Find where the given text appears and provide that cell's center as [x, y] coordinate. 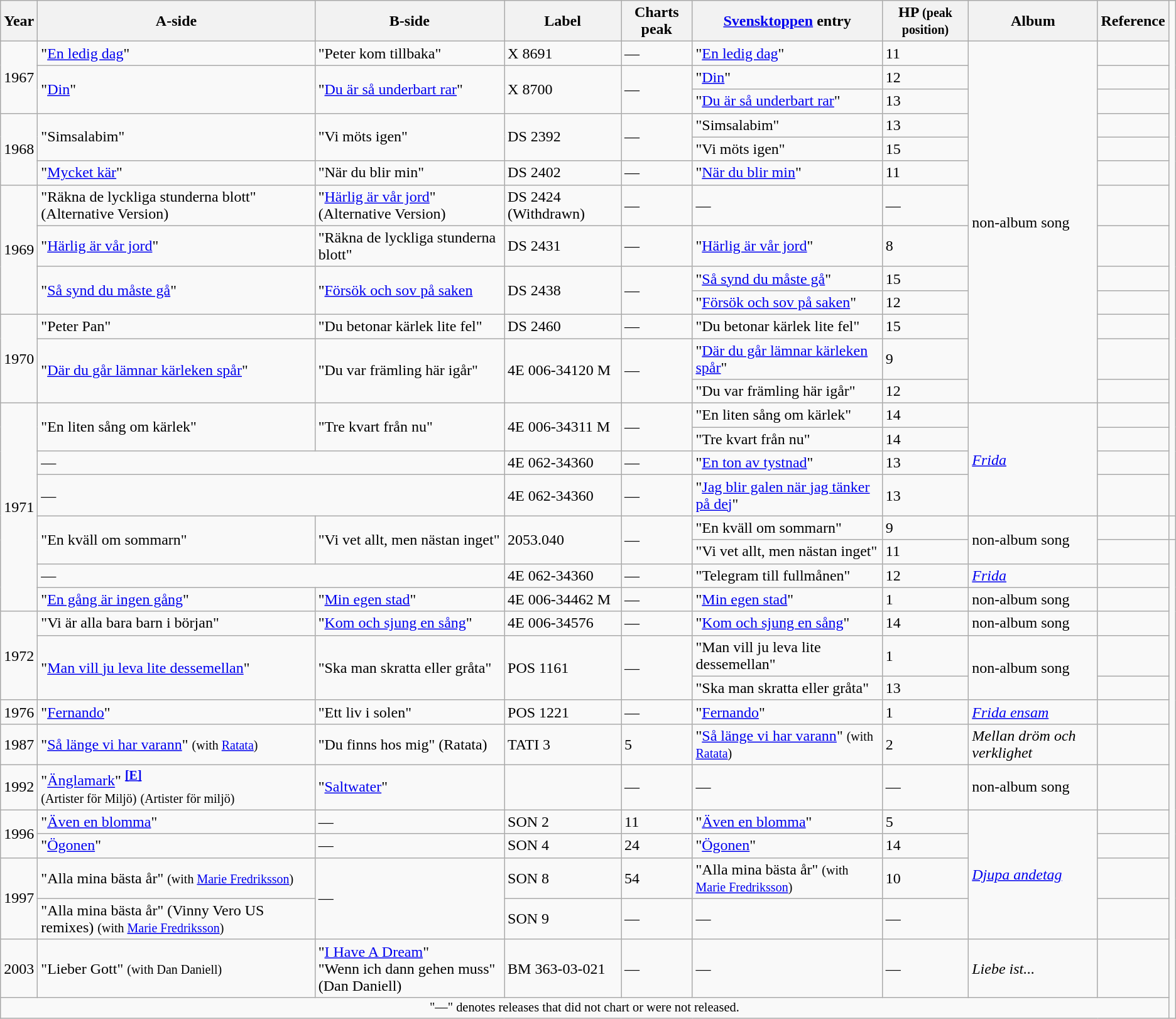
4E 006-34576 [563, 623]
"Du finns hos mig" (Ratata) [410, 744]
8 [925, 246]
1996 [19, 834]
Djupa andetag [1033, 875]
"En gång är ingen gång" [176, 599]
Frida ensam [1033, 712]
HP (peak position) [925, 21]
"Räkna de lyckliga stunderna blott" (Alternative Version) [176, 205]
24 [657, 846]
"Änglamark" [E](Artister för Miljö) (Artister för miljö) [176, 787]
"Försök och sov på saken" [787, 302]
SON 2 [563, 822]
DS 2438 [563, 290]
X 8700 [563, 89]
1967 [19, 77]
1992 [19, 787]
SON 4 [563, 846]
"Försök och sov på saken [410, 290]
"Räkna de lyckliga stunderna blott" [410, 246]
POS 1161 [563, 667]
1968 [19, 149]
"Peter Pan" [176, 326]
1970 [19, 358]
TATI 3 [563, 744]
Reference [1133, 21]
"Saltwater" [410, 787]
4E 006-34311 M [563, 427]
"Ett liv i solen" [410, 712]
DS 2424 (Withdrawn) [563, 205]
X 8691 [563, 53]
"Mycket kär" [176, 173]
10 [925, 878]
1976 [19, 712]
DS 2392 [563, 137]
"Lieber Gott" (with Dan Daniell) [176, 968]
1987 [19, 744]
2053.040 [563, 540]
Label [563, 21]
"En ton av tystnad" [787, 463]
1997 [19, 898]
"Alla mina bästa år" (Vinny Vero US remixes) (with Marie Fredriksson) [176, 918]
2 [925, 744]
B-side [410, 21]
1969 [19, 249]
Svensktoppen entry [787, 21]
2003 [19, 968]
"—" denotes releases that did not chart or were not released. [584, 1008]
1972 [19, 656]
SON 9 [563, 918]
Mellan dröm och verklighet [1033, 744]
4E 006-34120 M [563, 371]
DS 2431 [563, 246]
DS 2460 [563, 326]
Year [19, 21]
"Härlig är vår jord" (Alternative Version) [410, 205]
POS 1221 [563, 712]
"Jag blir galen när jag tänker på dej" [787, 495]
Charts peak [657, 21]
4E 006-34462 M [563, 599]
"Vi är alla bara barn i början" [176, 623]
"I Have A Dream""Wenn ich dann gehen muss" (Dan Daniell) [410, 968]
1971 [19, 508]
SON 8 [563, 878]
A-side [176, 21]
Album [1033, 21]
54 [657, 878]
"Telegram till fullmånen" [787, 575]
"Peter kom tillbaka" [410, 53]
Liebe ist... [1033, 968]
DS 2402 [563, 173]
BM 363-03-021 [563, 968]
